Find where the given text appears and provide that cell's center as (X, Y) coordinate. 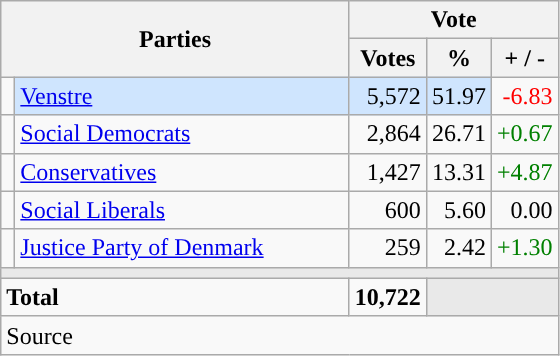
Conservatives (182, 172)
Votes (388, 58)
51.97 (458, 96)
0.00 (524, 210)
+1.30 (524, 248)
+0.67 (524, 134)
10,722 (388, 297)
Source (280, 335)
Social Liberals (182, 210)
600 (388, 210)
Social Democrats (182, 134)
1,427 (388, 172)
Total (176, 297)
5.60 (458, 210)
% (458, 58)
+4.87 (524, 172)
-6.83 (524, 96)
Venstre (182, 96)
2,864 (388, 134)
13.31 (458, 172)
Parties (176, 39)
259 (388, 248)
2.42 (458, 248)
Vote (454, 20)
5,572 (388, 96)
Justice Party of Denmark (182, 248)
26.71 (458, 134)
+ / - (524, 58)
